Capture the cell that displays the provided text and extract its (X, Y) central coordinate. 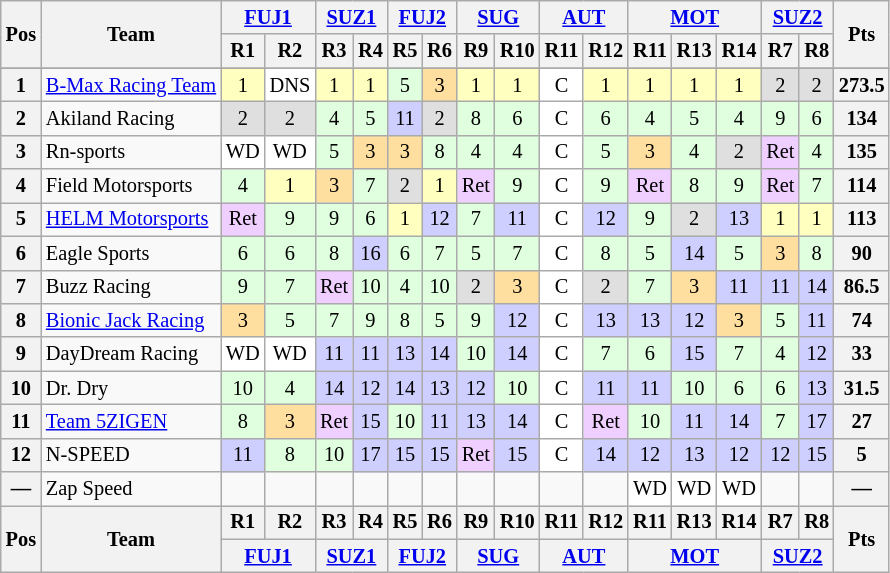
135 (862, 152)
86.5 (862, 287)
HELM Motorsports (131, 219)
Bionic Jack Racing (131, 320)
Akiland Racing (131, 118)
Dr. Dry (131, 388)
113 (862, 219)
Team 5ZIGEN (131, 421)
DNS (290, 85)
16 (370, 253)
273.5 (862, 85)
74 (862, 320)
31.5 (862, 388)
134 (862, 118)
114 (862, 186)
B-Max Racing Team (131, 85)
Rn-sports (131, 152)
33 (862, 354)
27 (862, 421)
Zap Speed (131, 489)
90 (862, 253)
DayDream Racing (131, 354)
N-SPEED (131, 455)
Field Motorsports (131, 186)
Eagle Sports (131, 253)
Buzz Racing (131, 287)
